Search for the cell housing the specified text and yield its [X, Y] center coordinate. 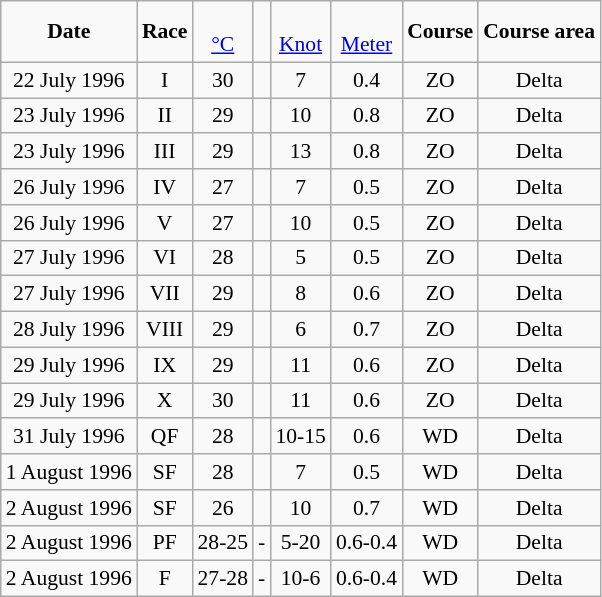
10-6 [300, 579]
V [165, 223]
X [165, 401]
27-28 [223, 579]
Race [165, 32]
III [165, 152]
5 [300, 258]
13 [300, 152]
26 [223, 508]
0.4 [366, 80]
VII [165, 294]
31 July 1996 [69, 437]
10-15 [300, 437]
1 August 1996 [69, 472]
VI [165, 258]
VIII [165, 330]
Course [440, 32]
IX [165, 365]
°C [223, 32]
22 July 1996 [69, 80]
F [165, 579]
6 [300, 330]
28 July 1996 [69, 330]
I [165, 80]
QF [165, 437]
Knot [300, 32]
28-25 [223, 543]
Meter [366, 32]
5-20 [300, 543]
II [165, 116]
IV [165, 187]
8 [300, 294]
Date [69, 32]
PF [165, 543]
Course area [539, 32]
